Return the [x, y] coordinate for the center point of the cell that contains the specified text.  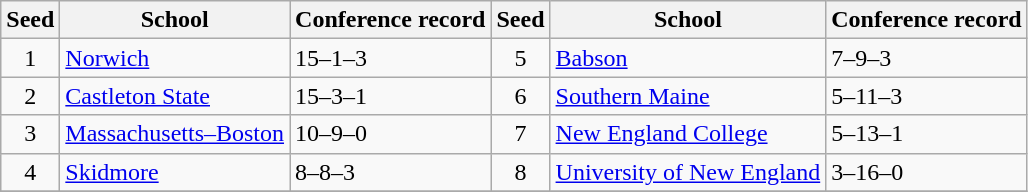
4 [30, 172]
8–8–3 [390, 172]
10–9–0 [390, 134]
6 [520, 96]
2 [30, 96]
Babson [688, 58]
Castleton State [175, 96]
New England College [688, 134]
1 [30, 58]
Norwich [175, 58]
3 [30, 134]
Southern Maine [688, 96]
5–11–3 [926, 96]
University of New England [688, 172]
5–13–1 [926, 134]
5 [520, 58]
3–16–0 [926, 172]
7–9–3 [926, 58]
8 [520, 172]
Skidmore [175, 172]
7 [520, 134]
Massachusetts–Boston [175, 134]
15–1–3 [390, 58]
15–3–1 [390, 96]
